Provide the (X, Y) coordinate of the cell's center where the given text is located.  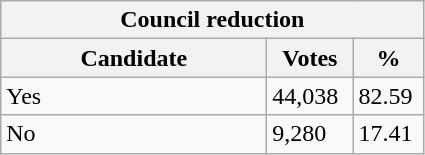
Yes (134, 96)
% (388, 58)
82.59 (388, 96)
Council reduction (212, 20)
9,280 (310, 134)
No (134, 134)
44,038 (310, 96)
Candidate (134, 58)
Votes (310, 58)
17.41 (388, 134)
